Return the [X, Y] coordinate for the center point of the cell that contains the specified text.  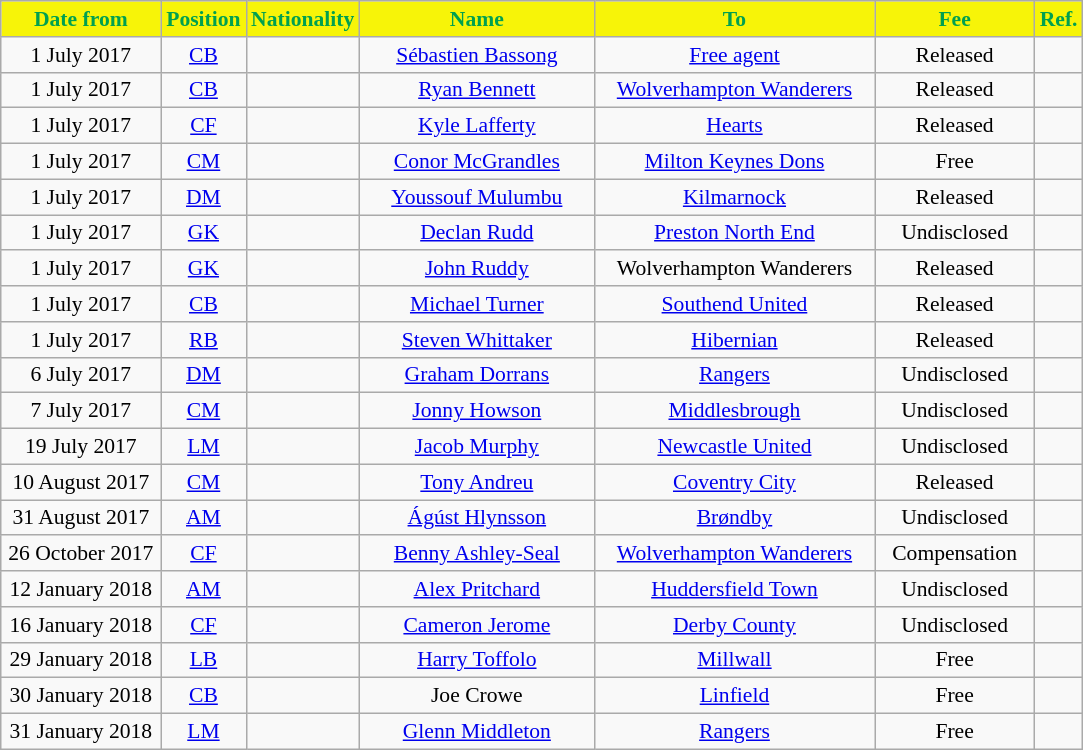
Southend United [734, 304]
31 January 2018 [81, 732]
Jacob Murphy [476, 447]
Harry Toffolo [476, 660]
29 January 2018 [81, 660]
Michael Turner [476, 304]
6 July 2017 [81, 375]
Hibernian [734, 340]
Millwall [734, 660]
Jonny Howson [476, 411]
To [734, 19]
Glenn Middleton [476, 732]
Alex Pritchard [476, 589]
Ref. [1059, 19]
Graham Dorrans [476, 375]
Huddersfield Town [734, 589]
Kilmarnock [734, 197]
Youssouf Mulumbu [476, 197]
30 January 2018 [81, 696]
Date from [81, 19]
Compensation [955, 554]
Ryan Bennett [476, 90]
Conor McGrandles [476, 162]
Middlesbrough [734, 411]
Derby County [734, 625]
16 January 2018 [81, 625]
Linfield [734, 696]
10 August 2017 [81, 482]
Sébastien Bassong [476, 55]
RB [204, 340]
Kyle Lafferty [476, 126]
Brøndby [734, 518]
31 August 2017 [81, 518]
12 January 2018 [81, 589]
John Ruddy [476, 269]
Name [476, 19]
19 July 2017 [81, 447]
Fee [955, 19]
Nationality [302, 19]
Declan Rudd [476, 233]
Joe Crowe [476, 696]
Tony Andreu [476, 482]
Position [204, 19]
Free agent [734, 55]
Newcastle United [734, 447]
7 July 2017 [81, 411]
Cameron Jerome [476, 625]
Coventry City [734, 482]
LB [204, 660]
Milton Keynes Dons [734, 162]
Ágúst Hlynsson [476, 518]
Benny Ashley-Seal [476, 554]
Preston North End [734, 233]
Steven Whittaker [476, 340]
Hearts [734, 126]
26 October 2017 [81, 554]
